Pinpoint the cell where the given text exists, returning its [x, y] midpoint coordinate. 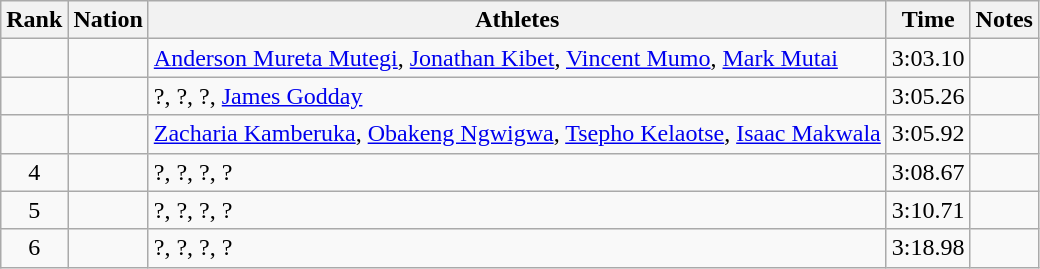
Zacharia Kamberuka, Obakeng Ngwigwa, Tsepho Kelaotse, Isaac Makwala [517, 134]
6 [34, 248]
5 [34, 210]
3:18.98 [928, 248]
3:03.10 [928, 58]
Notes [1004, 20]
Time [928, 20]
4 [34, 172]
Nation [108, 20]
3:05.26 [928, 96]
3:10.71 [928, 210]
3:08.67 [928, 172]
Anderson Mureta Mutegi, Jonathan Kibet, Vincent Mumo, Mark Mutai [517, 58]
?, ?, ?, James Godday [517, 96]
Athletes [517, 20]
Rank [34, 20]
3:05.92 [928, 134]
